Identify which cell holds the provided text, then report its [X, Y] central coordinate. 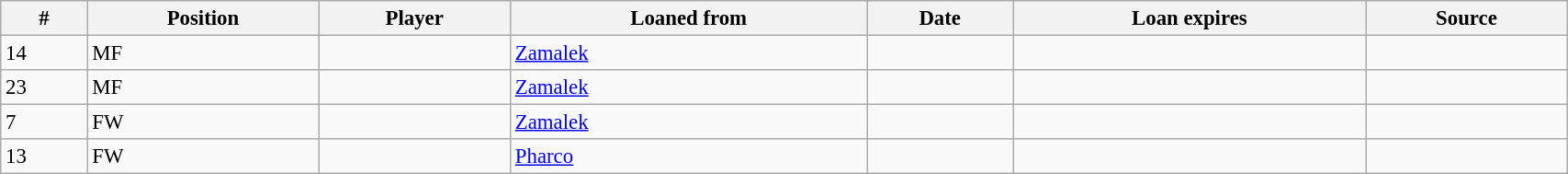
Player [415, 18]
Pharco [689, 157]
14 [44, 53]
Position [203, 18]
Source [1466, 18]
13 [44, 157]
23 [44, 87]
# [44, 18]
Date [941, 18]
Loan expires [1190, 18]
7 [44, 122]
Loaned from [689, 18]
